For the text-containing cell, return its midpoint in [X, Y] coordinate format. 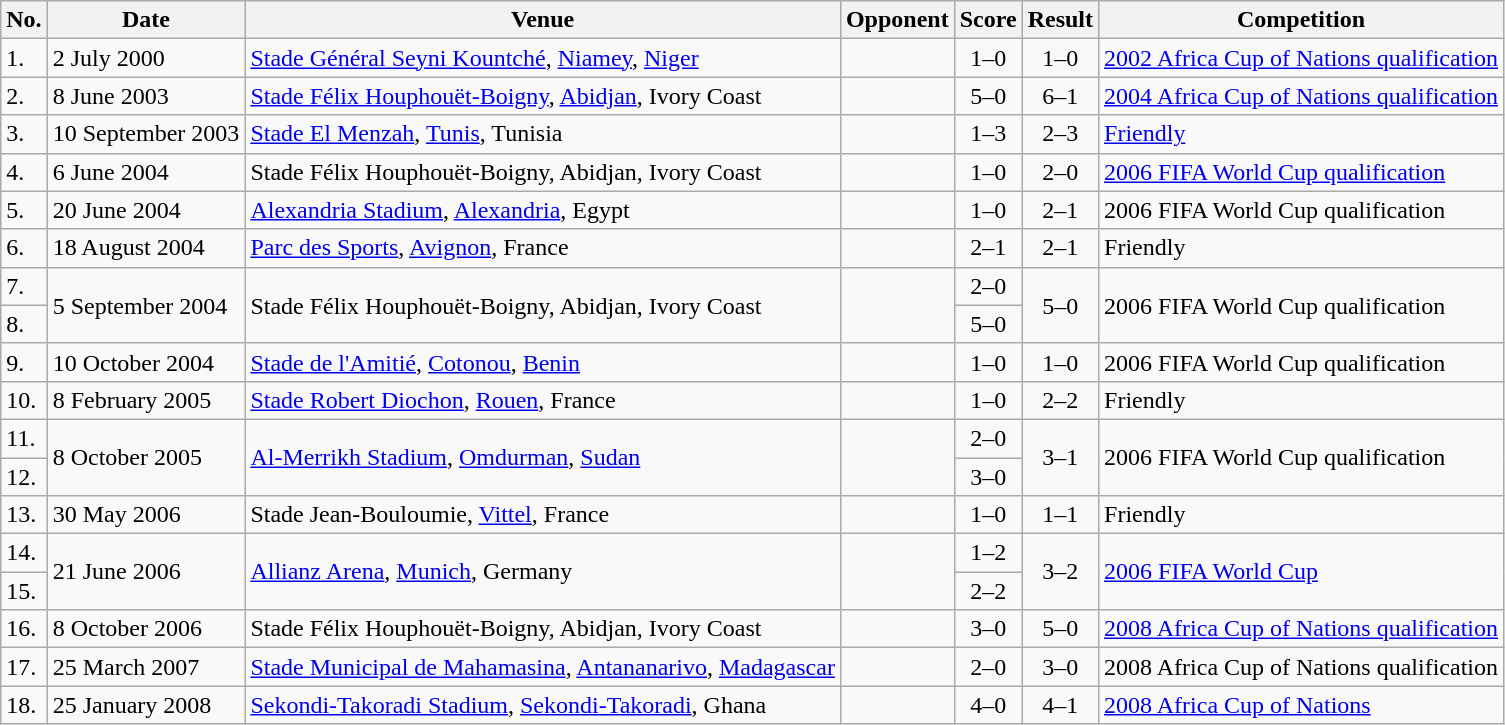
7. [24, 286]
1–3 [988, 134]
2002 Africa Cup of Nations qualification [1302, 58]
Alexandria Stadium, Alexandria, Egypt [543, 210]
2–3 [1060, 134]
2008 Africa Cup of Nations [1302, 705]
18. [24, 705]
Venue [543, 20]
8 October 2006 [146, 629]
3–2 [1060, 572]
Stade Jean-Bouloumie, Vittel, France [543, 515]
10 October 2004 [146, 362]
1–2 [988, 553]
10 September 2003 [146, 134]
8 June 2003 [146, 96]
18 August 2004 [146, 248]
Stade Robert Diochon, Rouen, France [543, 400]
Competition [1302, 20]
Score [988, 20]
25 March 2007 [146, 667]
Allianz Arena, Munich, Germany [543, 572]
Stade El Menzah, Tunis, Tunisia [543, 134]
Al-Merrikh Stadium, Omdurman, Sudan [543, 457]
Stade Général Seyni Kountché, Niamey, Niger [543, 58]
Date [146, 20]
Opponent [897, 20]
16. [24, 629]
Parc des Sports, Avignon, France [543, 248]
4. [24, 172]
3. [24, 134]
6 June 2004 [146, 172]
4–0 [988, 705]
15. [24, 591]
Stade de l'Amitié, Cotonou, Benin [543, 362]
25 January 2008 [146, 705]
1. [24, 58]
2. [24, 96]
5 September 2004 [146, 305]
14. [24, 553]
12. [24, 477]
2004 Africa Cup of Nations qualification [1302, 96]
30 May 2006 [146, 515]
17. [24, 667]
13. [24, 515]
11. [24, 438]
20 June 2004 [146, 210]
Stade Municipal de Mahamasina, Antananarivo, Madagascar [543, 667]
1–1 [1060, 515]
8. [24, 324]
Result [1060, 20]
2 July 2000 [146, 58]
5. [24, 210]
8 October 2005 [146, 457]
4–1 [1060, 705]
Sekondi-Takoradi Stadium, Sekondi-Takoradi, Ghana [543, 705]
2006 FIFA World Cup [1302, 572]
8 February 2005 [146, 400]
9. [24, 362]
21 June 2006 [146, 572]
No. [24, 20]
10. [24, 400]
6–1 [1060, 96]
3–1 [1060, 457]
6. [24, 248]
